Provide the [X, Y] coordinate of the cell's center where the given text is located.  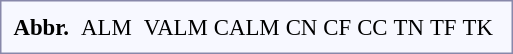
TF [443, 27]
TN [408, 27]
TK [478, 27]
CN [302, 27]
CALM [246, 27]
ALM [107, 27]
CF [338, 27]
CC [372, 27]
VALM [176, 27]
Abbr. [42, 27]
